Find where the given text appears and provide that cell's center as (X, Y) coordinate. 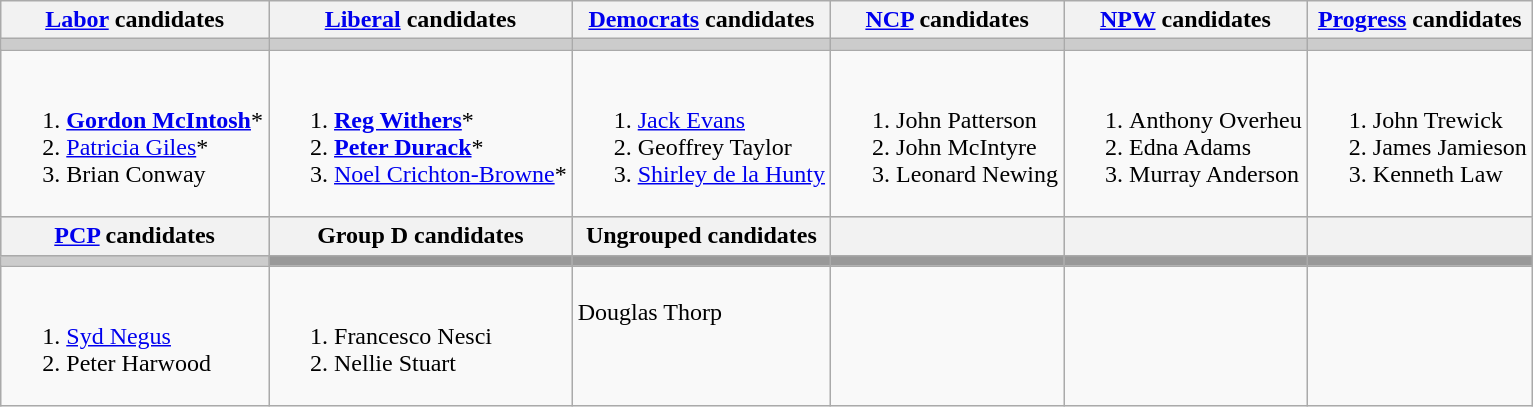
Group D candidates (420, 236)
PCP candidates (135, 236)
John PattersonJohn McIntyreLeonard Newing (948, 134)
Progress candidates (1420, 20)
Liberal candidates (420, 20)
Labor candidates (135, 20)
Douglas Thorp (701, 336)
Anthony OverheuEdna AdamsMurray Anderson (1186, 134)
Ungrouped candidates (701, 236)
Syd NegusPeter Harwood (135, 336)
Jack EvansGeoffrey TaylorShirley de la Hunty (701, 134)
NPW candidates (1186, 20)
John TrewickJames JamiesonKenneth Law (1420, 134)
NCP candidates (948, 20)
Reg Withers*Peter Durack*Noel Crichton-Browne* (420, 134)
Gordon McIntosh*Patricia Giles*Brian Conway (135, 134)
Democrats candidates (701, 20)
Francesco NesciNellie Stuart (420, 336)
